Return [X, Y] of the center of cell containing provided text 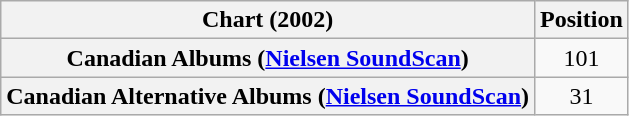
Position [582, 20]
Canadian Alternative Albums (Nielsen SoundScan) [268, 96]
31 [582, 96]
101 [582, 58]
Canadian Albums (Nielsen SoundScan) [268, 58]
Chart (2002) [268, 20]
